Find where the given text appears and provide that cell's center as [x, y] coordinate. 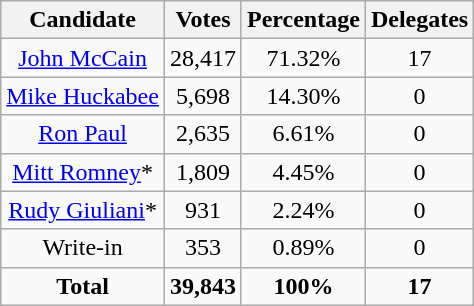
Ron Paul [83, 134]
Candidate [83, 20]
100% [303, 286]
1,809 [202, 172]
4.45% [303, 172]
Percentage [303, 20]
Mitt Romney* [83, 172]
6.61% [303, 134]
14.30% [303, 96]
71.32% [303, 58]
39,843 [202, 286]
Total [83, 286]
0.89% [303, 248]
Rudy Giuliani* [83, 210]
28,417 [202, 58]
Delegates [419, 20]
931 [202, 210]
5,698 [202, 96]
Votes [202, 20]
Mike Huckabee [83, 96]
John McCain [83, 58]
353 [202, 248]
Write-in [83, 248]
2.24% [303, 210]
2,635 [202, 134]
